From the cell containing the given text, extract its center point as (X, Y) coordinate. 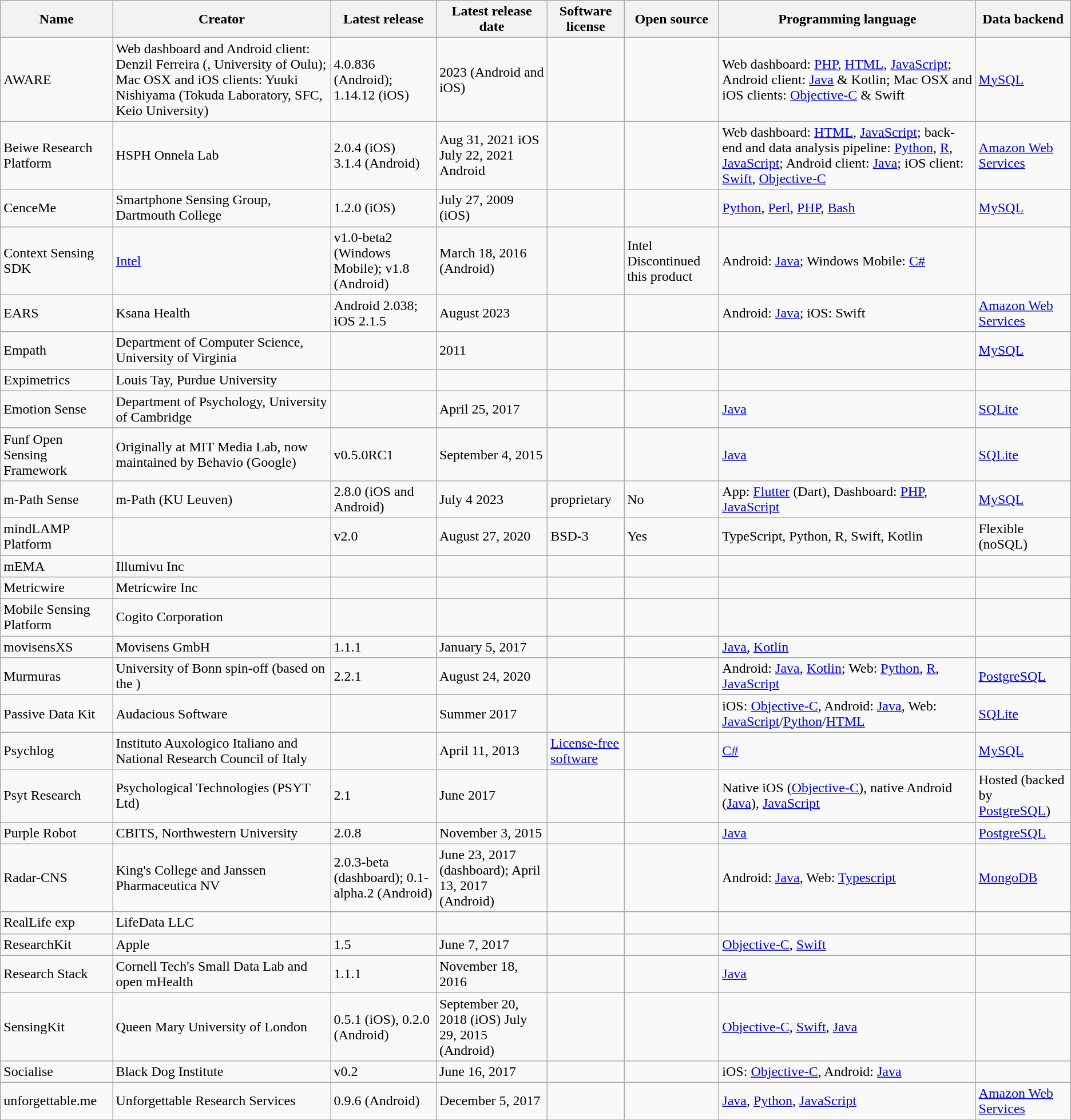
iOS: Objective-C, Android: Java (847, 1071)
Murmuras (57, 676)
TypeScript, Python, R, Swift, Kotlin (847, 537)
MongoDB (1023, 877)
m-Path Sense (57, 499)
Java, Kotlin (847, 647)
June 7, 2017 (491, 944)
v0.2 (383, 1071)
Software license (586, 19)
Android: Java; Windows Mobile: C# (847, 261)
0.9.6 (Android) (383, 1101)
AWARE (57, 80)
proprietary (586, 499)
Emotion Sense (57, 410)
April 25, 2017 (491, 410)
Data backend (1023, 19)
v0.5.0RC1 (383, 454)
Android: Java, Web: Typescript (847, 877)
Department of Computer Science, University of Virginia (222, 350)
RealLife exp (57, 923)
Intel Discontinued this product (672, 261)
LifeData LLC (222, 923)
1.2.0 (iOS) (383, 208)
Psyt Research (57, 796)
King's College and Janssen Pharmaceutica NV (222, 877)
Radar-CNS (57, 877)
Funf Open Sensing Framework (57, 454)
Originally at MIT Media Lab, now maintained by Behavio (Google) (222, 454)
C# (847, 750)
HSPH Onnela Lab (222, 156)
April 11, 2013 (491, 750)
License-free software (586, 750)
iOS: Objective-C, Android: Java, Web: JavaScript/Python/HTML (847, 714)
Latest release (383, 19)
1.5 (383, 944)
Research Stack (57, 974)
December 5, 2017 (491, 1101)
Yes (672, 537)
v2.0 (383, 537)
August 27, 2020 (491, 537)
Java, Python, JavaScript (847, 1101)
Programming language (847, 19)
2.8.0 (iOS and Android) (383, 499)
2.2.1 (383, 676)
Name (57, 19)
Android: Java; iOS: Swift (847, 313)
Unforgettable Research Services (222, 1101)
unforgettable.me (57, 1101)
No (672, 499)
Smartphone Sensing Group, Dartmouth College (222, 208)
June 16, 2017 (491, 1071)
0.5.1 (iOS), 0.2.0 (Android) (383, 1026)
Android 2.038; iOS 2.1.5 (383, 313)
Cornell Tech's Small Data Lab and open mHealth (222, 974)
Socialise (57, 1071)
2011 (491, 350)
Web dashboard: HTML, JavaScript; back-end and data analysis pipeline: Python, R, JavaScript; Android client: Java; iOS client: Swift, Objective-C (847, 156)
Web dashboard: PHP, HTML, JavaScript; Android client: Java & Kotlin; Mac OSX and iOS clients: Objective-C & Swift (847, 80)
July 27, 2009 (iOS) (491, 208)
2.1 (383, 796)
SensingKit (57, 1026)
Cogito Corporation (222, 618)
Intel (222, 261)
movisensXS (57, 647)
Native iOS (Objective-C), native Android (Java), JavaScript (847, 796)
Context Sensing SDK (57, 261)
BSD-3 (586, 537)
November 3, 2015 (491, 833)
v1.0-beta2 (Windows Mobile); v1.8 (Android) (383, 261)
Objective-C, Swift (847, 944)
Latest release date (491, 19)
2.0.8 (383, 833)
2.0.3-beta (dashboard); 0.1-alpha.2 (Android) (383, 877)
July 4 2023 (491, 499)
Ksana Health (222, 313)
Beiwe Research Platform (57, 156)
App: Flutter (Dart), Dashboard: PHP, JavaScript (847, 499)
Python, Perl, PHP, Bash (847, 208)
Expimetrics (57, 380)
Audacious Software (222, 714)
Flexible (noSQL) (1023, 537)
June 2017 (491, 796)
Metricwire (57, 588)
EARS (57, 313)
University of Bonn spin-off (based on the ) (222, 676)
September 4, 2015 (491, 454)
November 18, 2016 (491, 974)
Creator (222, 19)
Hosted (backed by PostgreSQL) (1023, 796)
Movisens GmbH (222, 647)
Apple (222, 944)
January 5, 2017 (491, 647)
August 24, 2020 (491, 676)
Metricwire Inc (222, 588)
Purple Robot (57, 833)
Department of Psychology, University of Cambridge (222, 410)
Passive Data Kit (57, 714)
Mobile Sensing Platform (57, 618)
mEMA (57, 566)
2023 (Android and iOS) (491, 80)
ResearchKit (57, 944)
mindLAMP Platform (57, 537)
Summer 2017 (491, 714)
4.0.836 (Android); 1.14.12 (iOS) (383, 80)
Illumivu Inc (222, 566)
Psychlog (57, 750)
Objective-C, Swift, Java (847, 1026)
m-Path (KU Leuven) (222, 499)
Louis Tay, Purdue University (222, 380)
Queen Mary University of London (222, 1026)
CBITS, Northwestern University (222, 833)
Black Dog Institute (222, 1071)
CenceMe (57, 208)
Android: Java, Kotlin; Web: Python, R, JavaScript (847, 676)
March 18, 2016 (Android) (491, 261)
September 20, 2018 (iOS) July 29, 2015 (Android) (491, 1026)
August 2023 (491, 313)
2.0.4 (iOS)3.1.4 (Android) (383, 156)
Psychological Technologies (PSYT Ltd) (222, 796)
June 23, 2017 (dashboard); April 13, 2017 (Android) (491, 877)
Empath (57, 350)
Instituto Auxologico Italiano and National Research Council of Italy (222, 750)
Aug 31, 2021 iOSJuly 22, 2021 Android (491, 156)
Open source (672, 19)
